Capture the cell that displays the provided text and extract its [x, y] central coordinate. 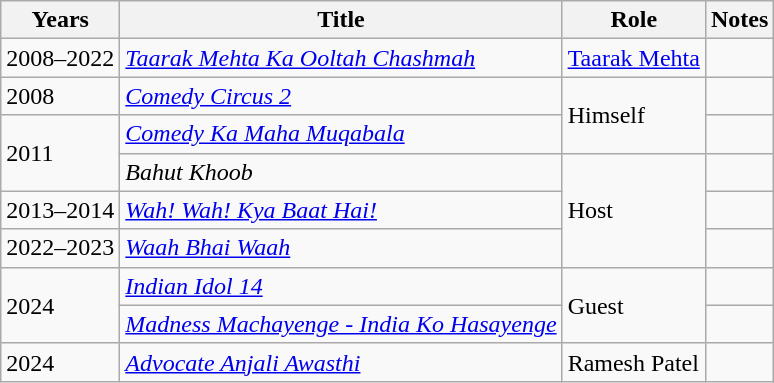
2013–2014 [60, 210]
Comedy Ka Maha Muqabala [341, 134]
Wah! Wah! Kya Baat Hai! [341, 210]
Himself [634, 115]
Ramesh Patel [634, 362]
Taarak Mehta Ka Ooltah Chashmah [341, 58]
Role [634, 20]
2022–2023 [60, 248]
Taarak Mehta [634, 58]
Waah Bhai Waah [341, 248]
Indian Idol 14 [341, 286]
2011 [60, 153]
Comedy Circus 2 [341, 96]
2008 [60, 96]
Guest [634, 305]
Host [634, 210]
Years [60, 20]
Title [341, 20]
2008–2022 [60, 58]
Advocate Anjali Awasthi [341, 362]
Madness Machayenge - India Ko Hasayenge [341, 324]
Notes [739, 20]
Bahut Khoob [341, 172]
